Extract the [X, Y] coordinate from the center of the cell holding the provided text.  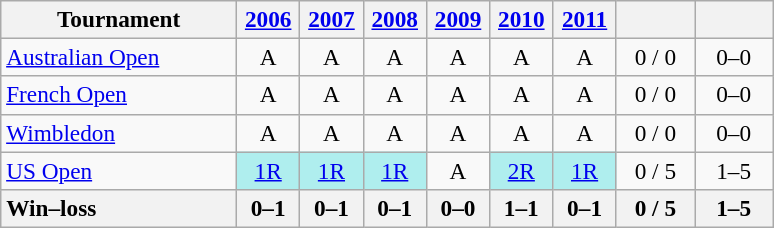
1–1 [522, 208]
2009 [458, 19]
Win–loss [119, 208]
Australian Open [119, 57]
2011 [584, 19]
2006 [268, 19]
2010 [522, 19]
French Open [119, 95]
2008 [394, 19]
Wimbledon [119, 133]
Tournament [119, 19]
US Open [119, 170]
2007 [332, 19]
2R [522, 170]
